Return (x, y) of the center of cell containing provided text 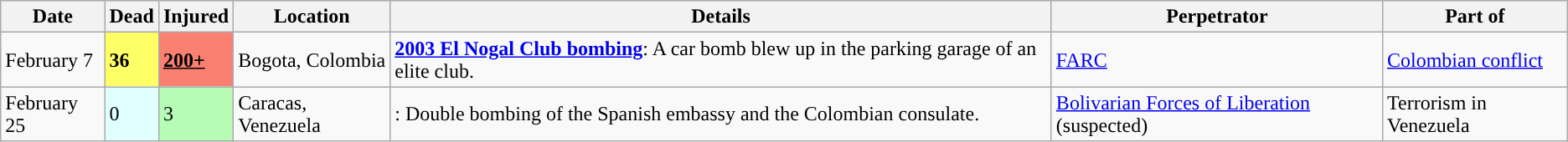
Bolivarian Forces of Liberation (suspected) (1216, 114)
Perpetrator (1216, 17)
Date (53, 17)
February 25 (53, 114)
Bogota, Colombia (312, 60)
FARC (1216, 60)
Dead (132, 17)
Injured (196, 17)
February 7 (53, 60)
Details (721, 17)
36 (132, 60)
200+ (196, 60)
0 (132, 114)
: Double bombing of the Spanish embassy and the Colombian consulate. (721, 114)
2003 El Nogal Club bombing: A car bomb blew up in the parking garage of an elite club. (721, 60)
Caracas, Venezuela (312, 114)
Terrorism in Venezuela (1474, 114)
Location (312, 17)
Colombian conflict (1474, 60)
Part of (1474, 17)
3 (196, 114)
